Scan for the cell matching the given text and deliver its (X, Y) coordinate at center. 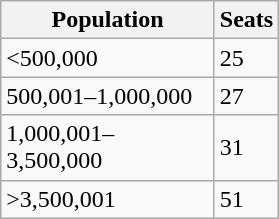
Seats (246, 20)
51 (246, 199)
1,000,001–3,500,000 (108, 148)
Population (108, 20)
25 (246, 58)
<500,000 (108, 58)
31 (246, 148)
500,001–1,000,000 (108, 96)
>3,500,001 (108, 199)
27 (246, 96)
